Pinpoint the cell where the given text exists, returning its (X, Y) midpoint coordinate. 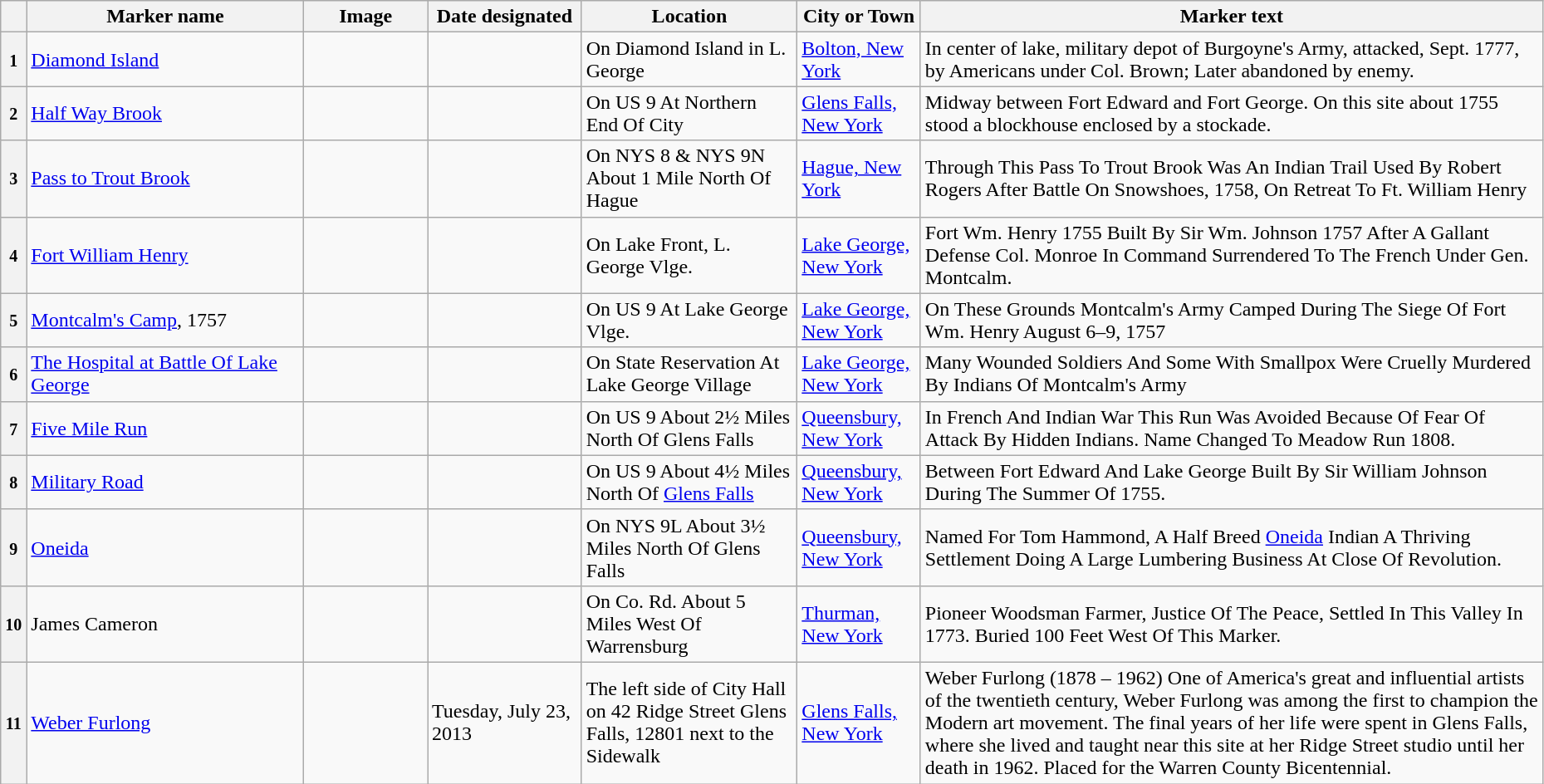
Montcalm's Camp, 1757 (165, 321)
On These Grounds Montcalm's Army Camped During The Siege Of Fort Wm. Henry August 6–9, 1757 (1231, 321)
Many Wounded Soldiers And Some With Smallpox Were Cruelly Murdered By Indians Of Montcalm's Army (1231, 374)
On NYS 9L About 3½ Miles North Of Glens Falls (689, 547)
On Lake Front, L. George Vlge. (689, 255)
Oneida (165, 547)
In center of lake, military depot of Burgoyne's Army, attacked, Sept. 1777, by Americans under Col. Brown; Later abandoned by enemy. (1231, 60)
Fort William Henry (165, 255)
On US 9 At Lake George Vlge. (689, 321)
Military Road (165, 482)
Pioneer Woodsman Farmer, Justice Of The Peace, Settled In This Valley In 1773. Buried 100 Feet West Of This Marker. (1231, 624)
The Hospital at Battle Of Lake George (165, 374)
9 (13, 547)
Between Fort Edward And Lake George Built By Sir William Johnson During The Summer Of 1755. (1231, 482)
Thurman, New York (859, 624)
Image (365, 17)
Weber Furlong (165, 723)
Location (689, 17)
On US 9 About 2½ Miles North Of Glens Falls (689, 429)
Pass to Trout Brook (165, 179)
In French And Indian War This Run Was Avoided Because Of Fear Of Attack By Hidden Indians. Name Changed To Meadow Run 1808. (1231, 429)
On US 9 About 4½ Miles North Of Glens Falls (689, 482)
6 (13, 374)
City or Town (859, 17)
8 (13, 482)
Half Way Brook (165, 113)
2 (13, 113)
On Diamond Island in L. George (689, 60)
Named For Tom Hammond, A Half Breed Oneida Indian A Thriving Settlement Doing A Large Lumbering Business At Close Of Revolution. (1231, 547)
3 (13, 179)
Marker text (1231, 17)
On Co. Rd. About 5 Miles West Of Warrensburg (689, 624)
The left side of City Hall on 42 Ridge Street Glens Falls, 12801 next to the Sidewalk (689, 723)
Midway between Fort Edward and Fort George. On this site about 1755 stood a blockhouse enclosed by a stockade. (1231, 113)
4 (13, 255)
On State Reservation At Lake George Village (689, 374)
5 (13, 321)
Tuesday, July 23, 2013 (504, 723)
10 (13, 624)
Through This Pass To Trout Brook Was An Indian Trail Used By Robert Rogers After Battle On Snowshoes, 1758, On Retreat To Ft. William Henry (1231, 179)
7 (13, 429)
Diamond Island (165, 60)
11 (13, 723)
Bolton, New York (859, 60)
Marker name (165, 17)
Fort Wm. Henry 1755 Built By Sir Wm. Johnson 1757 After A Gallant Defense Col. Monroe In Command Surrendered To The French Under Gen. Montcalm. (1231, 255)
Hague, New York (859, 179)
James Cameron (165, 624)
1 (13, 60)
Five Mile Run (165, 429)
On NYS 8 & NYS 9N About 1 Mile North Of Hague (689, 179)
Date designated (504, 17)
On US 9 At Northern End Of City (689, 113)
